Capture the cell that displays the provided text and extract its [X, Y] central coordinate. 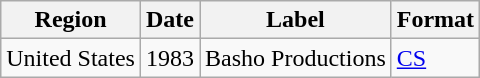
Basho Productions [296, 58]
Label [296, 20]
Format [435, 20]
CS [435, 58]
Date [170, 20]
1983 [170, 58]
United States [71, 58]
Region [71, 20]
